Return the (x, y) coordinate for the center point of the cell that contains the specified text.  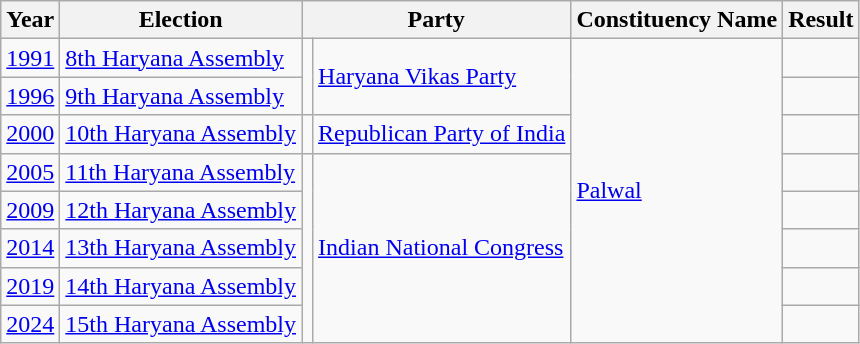
Palwal (677, 191)
2009 (30, 210)
11th Haryana Assembly (181, 172)
Year (30, 20)
Party (436, 20)
2005 (30, 172)
Election (181, 20)
1991 (30, 58)
2019 (30, 286)
12th Haryana Assembly (181, 210)
8th Haryana Assembly (181, 58)
2014 (30, 248)
Haryana Vikas Party (442, 77)
2024 (30, 324)
13th Haryana Assembly (181, 248)
Indian National Congress (442, 248)
15th Haryana Assembly (181, 324)
Result (821, 20)
Constituency Name (677, 20)
Republican Party of India (442, 134)
2000 (30, 134)
9th Haryana Assembly (181, 96)
10th Haryana Assembly (181, 134)
1996 (30, 96)
14th Haryana Assembly (181, 286)
